Provide the [x, y] coordinate of the cell's center where the given text is located.  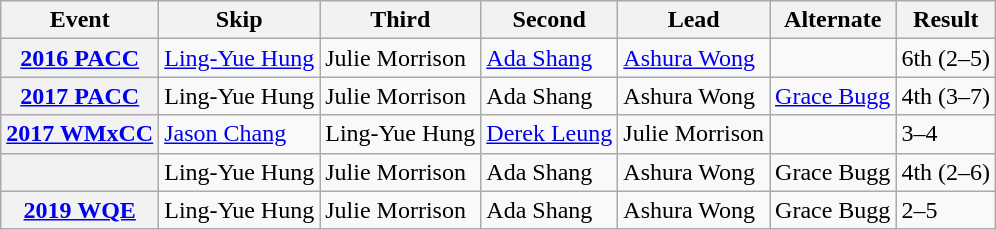
Derek Leung [550, 134]
3–4 [946, 134]
2017 WMxCC [80, 134]
6th (2–5) [946, 58]
Third [400, 20]
Result [946, 20]
Alternate [833, 20]
2016 PACC [80, 58]
Skip [240, 20]
2019 WQE [80, 210]
Event [80, 20]
4th (2–6) [946, 172]
Second [550, 20]
Jason Chang [240, 134]
4th (3–7) [946, 96]
Lead [694, 20]
2017 PACC [80, 96]
2–5 [946, 210]
